Detect which cell encompasses the target text, then output its [X, Y] center coordinate. 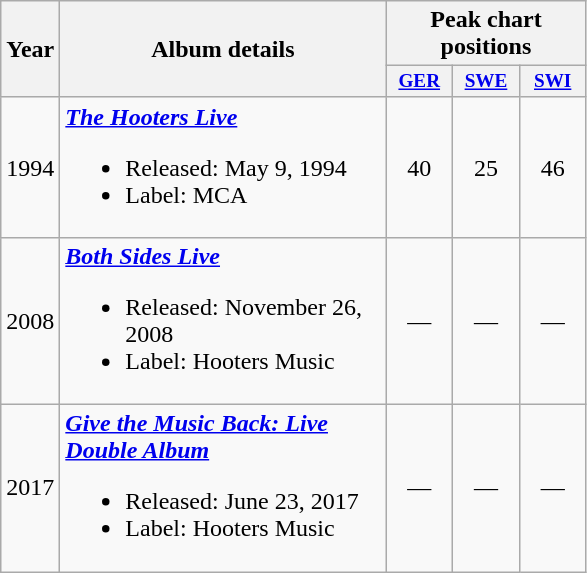
Both Sides LiveReleased: November 26, 2008Label: Hooters Music [223, 322]
40 [420, 167]
2017 [30, 488]
2008 [30, 322]
The Hooters LiveReleased: May 9, 1994Label: MCA [223, 167]
1994 [30, 167]
Peak chartpositions [486, 34]
Album details [223, 50]
25 [486, 167]
SWI [552, 82]
46 [552, 167]
GER [420, 82]
SWE [486, 82]
Year [30, 50]
Give the Music Back: Live Double AlbumReleased: June 23, 2017Label: Hooters Music [223, 488]
